Detect which cell encompasses the target text, then output its (x, y) center coordinate. 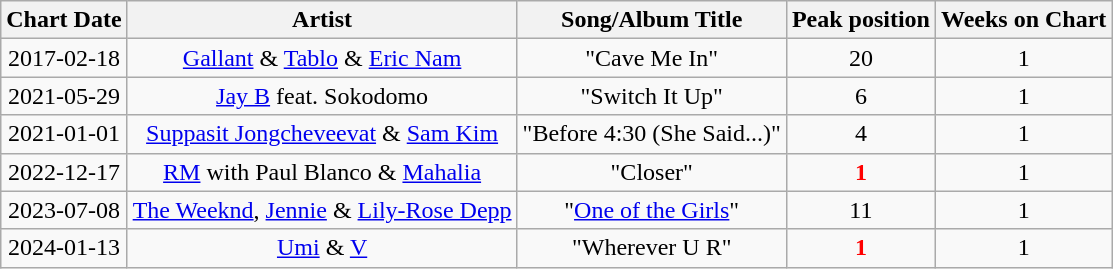
"Switch It Up" (652, 96)
2023-07-08 (64, 210)
Peak position (860, 20)
2021-01-01 (64, 134)
Song/Album Title (652, 20)
2017-02-18 (64, 58)
RM with Paul Blanco & Mahalia (322, 172)
2021-05-29 (64, 96)
Suppasit Jongcheveevat & Sam Kim (322, 134)
Artist (322, 20)
The Weeknd, Jennie & Lily-Rose Depp (322, 210)
2024-01-13 (64, 248)
11 (860, 210)
Umi & V (322, 248)
6 (860, 96)
"Before 4:30 (She Said...)" (652, 134)
4 (860, 134)
"Cave Me In" (652, 58)
Weeks on Chart (1023, 20)
Jay B feat. Sokodomo (322, 96)
Chart Date (64, 20)
"Closer" (652, 172)
"One of the Girls" (652, 210)
2022-12-17 (64, 172)
20 (860, 58)
Gallant & Tablo & Eric Nam (322, 58)
"Wherever U R" (652, 248)
